Identify which cell holds the provided text, then report its [X, Y] central coordinate. 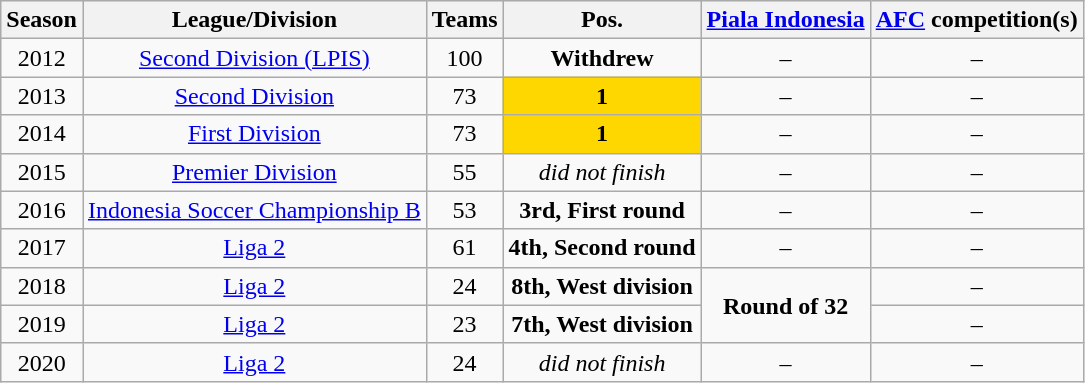
Indonesia Soccer Championship B [254, 210]
Teams [464, 20]
League/Division [254, 20]
2014 [42, 134]
Round of 32 [786, 305]
Piala Indonesia [786, 20]
2012 [42, 58]
2020 [42, 362]
Second Division [254, 96]
7th, West division [602, 324]
3rd, First round [602, 210]
2019 [42, 324]
55 [464, 172]
100 [464, 58]
Pos. [602, 20]
53 [464, 210]
2016 [42, 210]
AFC competition(s) [976, 20]
Season [42, 20]
2017 [42, 248]
61 [464, 248]
23 [464, 324]
2015 [42, 172]
Withdrew [602, 58]
8th, West division [602, 286]
4th, Second round [602, 248]
2018 [42, 286]
First Division [254, 134]
2013 [42, 96]
Premier Division [254, 172]
Second Division (LPIS) [254, 58]
